Return the (x, y) coordinate for the center point of the cell that contains the specified text.  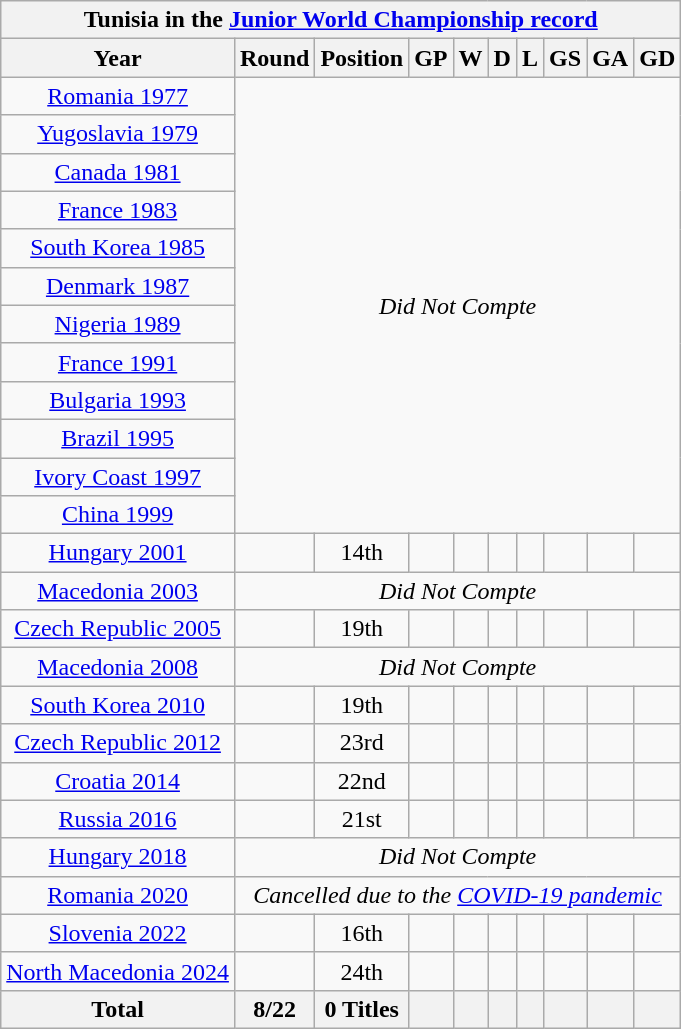
Macedonia 2008 (118, 667)
Czech Republic 2005 (118, 629)
GD (658, 58)
24th (362, 971)
Romania 1977 (118, 96)
Nigeria 1989 (118, 324)
Brazil 1995 (118, 438)
Macedonia 2003 (118, 591)
23rd (362, 743)
Position (362, 58)
8/22 (274, 1009)
Romania 2020 (118, 895)
Year (118, 58)
GA (610, 58)
21st (362, 819)
France 1991 (118, 362)
Bulgaria 1993 (118, 400)
16th (362, 933)
North Macedonia 2024 (118, 971)
Hungary 2001 (118, 553)
22nd (362, 781)
China 1999 (118, 515)
Hungary 2018 (118, 857)
Cancelled due to the COVID-19 pandemic (457, 895)
Canada 1981 (118, 172)
GS (566, 58)
Ivory Coast 1997 (118, 477)
0 Titles (362, 1009)
South Korea 1985 (118, 248)
Czech Republic 2012 (118, 743)
D (502, 58)
14th (362, 553)
L (530, 58)
Round (274, 58)
Croatia 2014 (118, 781)
Slovenia 2022 (118, 933)
W (470, 58)
France 1983 (118, 210)
Russia 2016 (118, 819)
Denmark 1987 (118, 286)
Tunisia in the Junior World Championship record (341, 20)
Total (118, 1009)
GP (431, 58)
South Korea 2010 (118, 705)
Yugoslavia 1979 (118, 134)
